Identify which cell holds the provided text, then report its (X, Y) central coordinate. 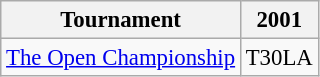
The Open Championship (121, 58)
Tournament (121, 20)
T30LA (279, 58)
2001 (279, 20)
